Return the [x, y] coordinate for the center point of the cell that contains the specified text.  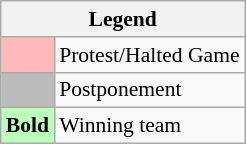
Postponement [150, 90]
Bold [28, 126]
Protest/Halted Game [150, 55]
Winning team [150, 126]
Legend [123, 19]
